Find where the given text appears and provide that cell's center as [x, y] coordinate. 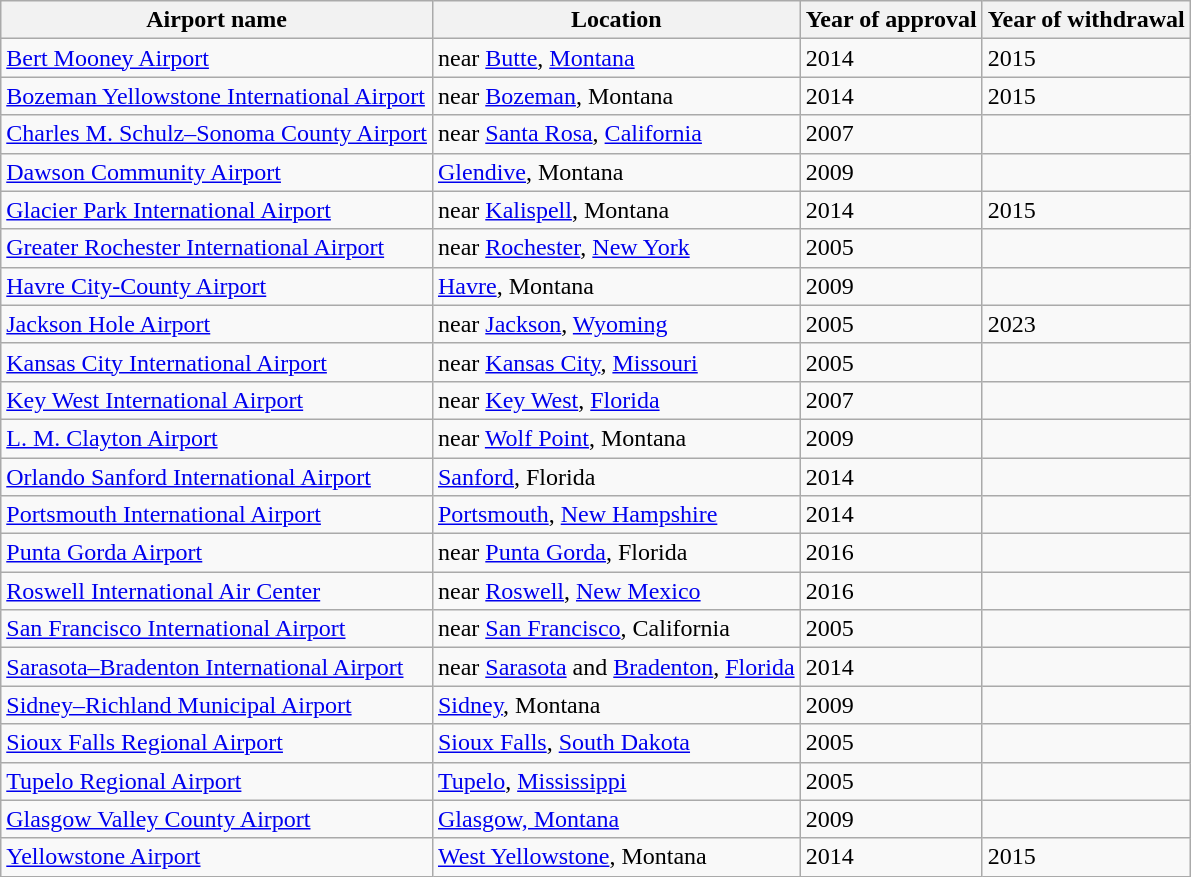
Greater Rochester International Airport [217, 248]
near San Francisco, California [616, 629]
near Key West, Florida [616, 400]
near Jackson, Wyoming [616, 324]
near Bozeman, Montana [616, 96]
Sanford, Florida [616, 477]
Charles M. Schulz–Sonoma County Airport [217, 134]
near Kansas City, Missouri [616, 362]
near Wolf Point, Montana [616, 438]
Roswell International Air Center [217, 591]
Dawson Community Airport [217, 172]
Key West International Airport [217, 400]
Glacier Park International Airport [217, 210]
Glasgow, Montana [616, 819]
Tupelo, Mississippi [616, 781]
Havre, Montana [616, 286]
near Santa Rosa, California [616, 134]
near Butte, Montana [616, 58]
near Sarasota and Bradenton, Florida [616, 667]
near Rochester, New York [616, 248]
Airport name [217, 20]
Portsmouth, New Hampshire [616, 515]
Sidney, Montana [616, 705]
Sarasota–Bradenton International Airport [217, 667]
2023 [1086, 324]
near Punta Gorda, Florida [616, 553]
Jackson Hole Airport [217, 324]
Portsmouth International Airport [217, 515]
Year of approval [891, 20]
Location [616, 20]
Glendive, Montana [616, 172]
Havre City-County Airport [217, 286]
near Roswell, New Mexico [616, 591]
San Francisco International Airport [217, 629]
L. M. Clayton Airport [217, 438]
Kansas City International Airport [217, 362]
near Kalispell, Montana [616, 210]
Sioux Falls, South Dakota [616, 743]
Yellowstone Airport [217, 857]
Punta Gorda Airport [217, 553]
Bert Mooney Airport [217, 58]
Tupelo Regional Airport [217, 781]
West Yellowstone, Montana [616, 857]
Year of withdrawal [1086, 20]
Bozeman Yellowstone International Airport [217, 96]
Sioux Falls Regional Airport [217, 743]
Sidney–Richland Municipal Airport [217, 705]
Glasgow Valley County Airport [217, 819]
Orlando Sanford International Airport [217, 477]
